For the text-containing cell, return its midpoint in (X, Y) coordinate format. 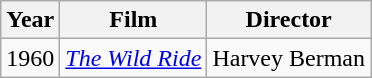
Director (289, 20)
The Wild Ride (134, 58)
Harvey Berman (289, 58)
Film (134, 20)
Year (30, 20)
1960 (30, 58)
